Output the (x, y) coordinate of the center of the cell containing the given text.  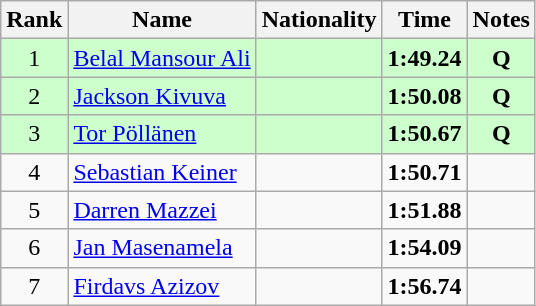
1:51.88 (424, 210)
1 (34, 58)
Notes (501, 20)
Time (424, 20)
Firdavs Azizov (162, 286)
1:50.71 (424, 172)
Belal Mansour Ali (162, 58)
1:56.74 (424, 286)
Name (162, 20)
1:50.67 (424, 134)
Darren Mazzei (162, 210)
7 (34, 286)
Jan Masenamela (162, 248)
Nationality (319, 20)
1:54.09 (424, 248)
1:50.08 (424, 96)
Tor Pöllänen (162, 134)
Sebastian Keiner (162, 172)
Jackson Kivuva (162, 96)
3 (34, 134)
Rank (34, 20)
1:49.24 (424, 58)
5 (34, 210)
2 (34, 96)
4 (34, 172)
6 (34, 248)
